Search for the cell housing the specified text and yield its (x, y) center coordinate. 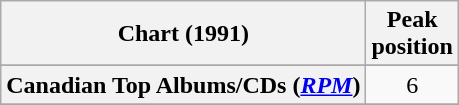
Chart (1991) (184, 34)
Peakposition (412, 34)
6 (412, 85)
Canadian Top Albums/CDs (RPM) (184, 85)
